Identify which cell holds the provided text, then report its (x, y) central coordinate. 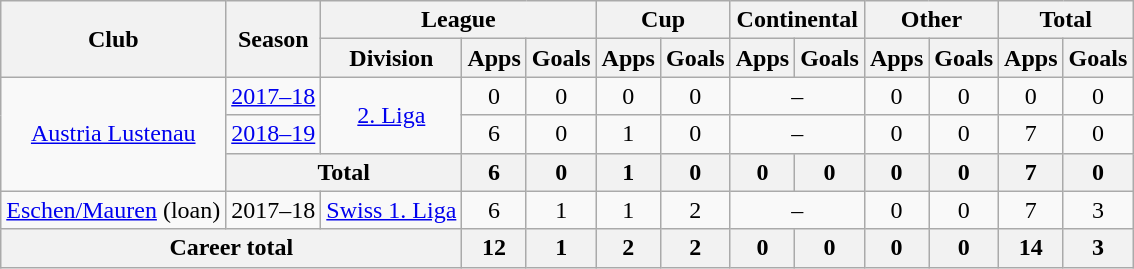
Cup (663, 20)
2018–19 (274, 134)
Season (274, 39)
12 (494, 248)
League (458, 20)
Division (392, 58)
Continental (797, 20)
14 (1031, 248)
Eschen/Mauren (loan) (114, 210)
Other (931, 20)
Career total (232, 248)
Club (114, 39)
Swiss 1. Liga (392, 210)
Austria Lustenau (114, 134)
2. Liga (392, 115)
